Identify which cell holds the provided text, then report its [X, Y] central coordinate. 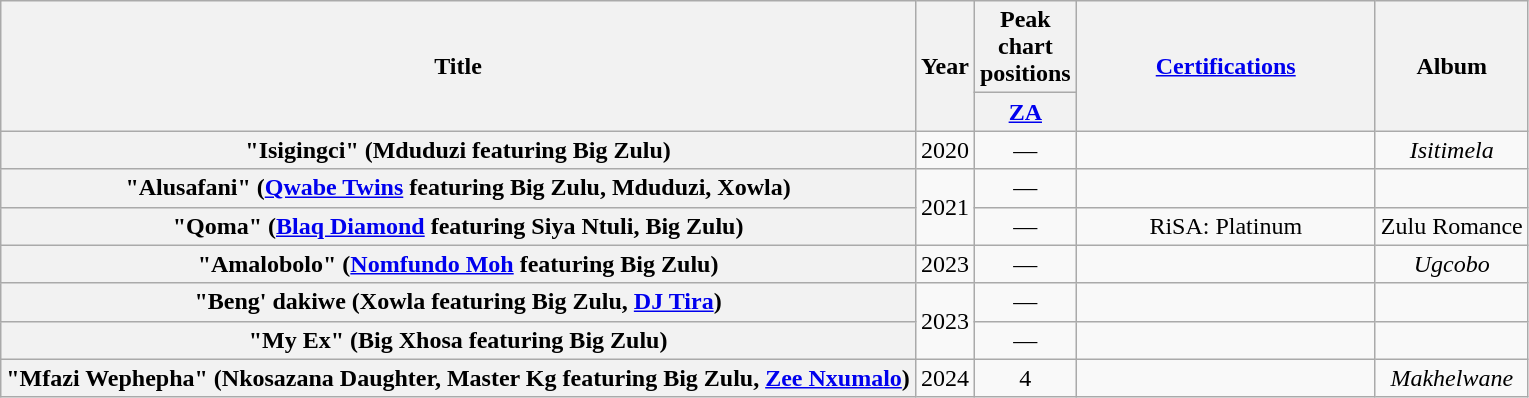
"Alusafani" (Qwabe Twins featuring Big Zulu, Mduduzi, Xowla) [458, 188]
Isitimela [1452, 150]
"Amalobolo" (Nomfundo Moh featuring Big Zulu) [458, 264]
Year [944, 66]
"Isigingci" (Mduduzi featuring Big Zulu) [458, 150]
ZA [1025, 112]
2020 [944, 150]
Album [1452, 66]
"Mfazi Wephepha" (Nkosazana Daughter, Master Kg featuring Big Zulu, Zee Nxumalo) [458, 378]
2024 [944, 378]
2021 [944, 207]
"My Ex" (Big Xhosa featuring Big Zulu) [458, 340]
RiSA: Platinum [1226, 226]
"Beng' dakiwe (Xowla featuring Big Zulu, DJ Tira) [458, 302]
4 [1025, 378]
Title [458, 66]
Ugcobo [1452, 264]
"Qoma" (Blaq Diamond featuring Siya Ntuli, Big Zulu) [458, 226]
Zulu Romance [1452, 226]
Makhelwane [1452, 378]
Certifications [1226, 66]
Peak chart positions [1025, 47]
